Extract the [x, y] coordinate from the center of the cell holding the provided text.  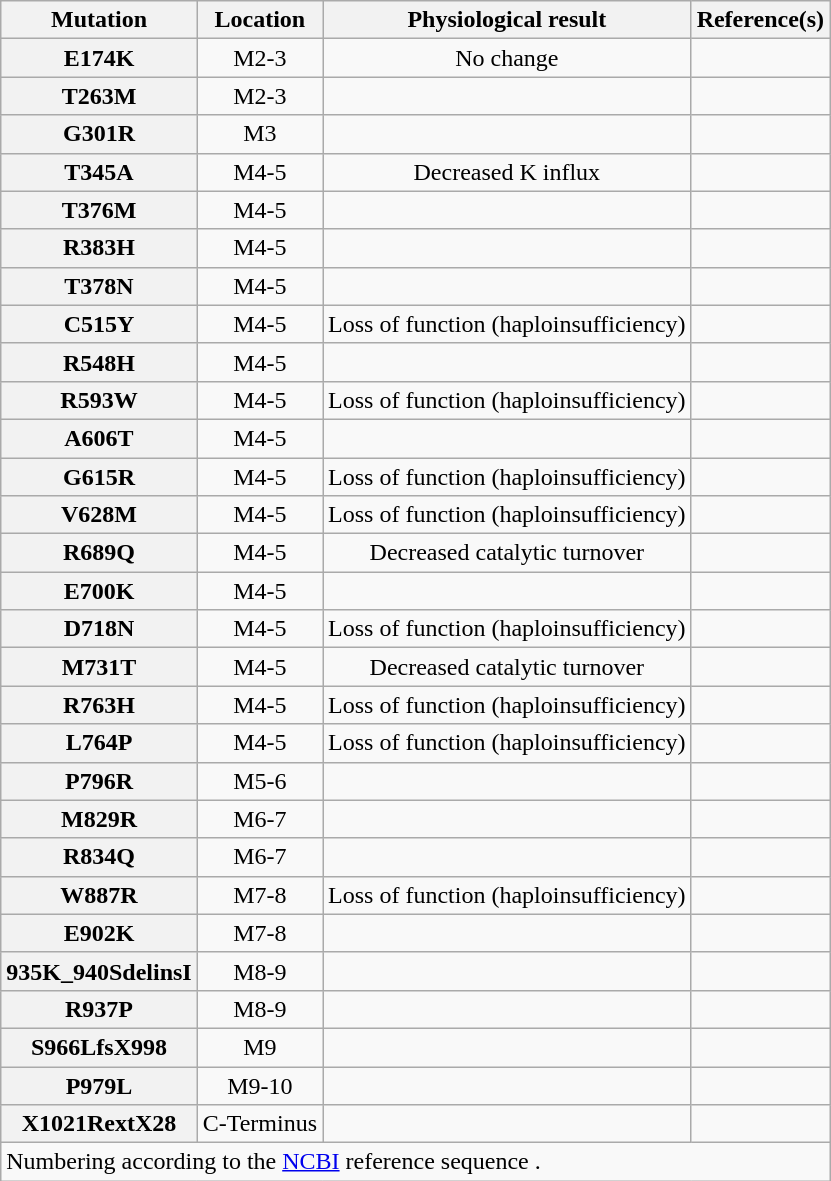
R689Q [99, 553]
P979L [99, 1085]
E174K [99, 58]
S966LfsX998 [99, 1047]
V628M [99, 515]
M829R [99, 819]
Reference(s) [760, 20]
R383H [99, 248]
T376M [99, 210]
A606T [99, 438]
C515Y [99, 324]
M3 [260, 134]
L764P [99, 743]
T263M [99, 96]
M731T [99, 667]
C-Terminus [260, 1124]
Numbering according to the NCBI reference sequence . [416, 1162]
R763H [99, 705]
M9 [260, 1047]
R548H [99, 362]
R937P [99, 1009]
Decreased K influx [508, 172]
X1021RextX28 [99, 1124]
R834Q [99, 857]
M9-10 [260, 1085]
W887R [99, 895]
Location [260, 20]
No change [508, 58]
D718N [99, 629]
T378N [99, 286]
R593W [99, 400]
G615R [99, 477]
E902K [99, 933]
G301R [99, 134]
Physiological result [508, 20]
T345A [99, 172]
Mutation [99, 20]
E700K [99, 591]
M5-6 [260, 781]
P796R [99, 781]
935K_940SdelinsI [99, 971]
